Extract the (X, Y) coordinate from the center of the cell holding the provided text.  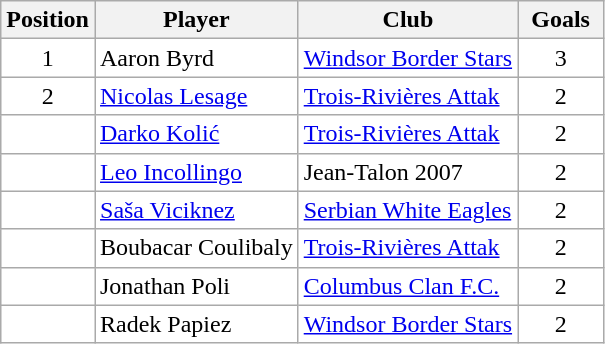
Darko Kolić (196, 134)
Leo Incollingo (196, 172)
Boubacar Coulibaly (196, 248)
Goals (561, 20)
Radek Papiez (196, 324)
Columbus Clan F.C. (408, 286)
Player (196, 20)
Saša Viciknez (196, 210)
Aaron Byrd (196, 58)
Position (48, 20)
Club (408, 20)
Nicolas Lesage (196, 96)
Serbian White Eagles (408, 210)
Jonathan Poli (196, 286)
Jean-Talon 2007 (408, 172)
1 (48, 58)
3 (561, 58)
